Find where the given text appears and provide that cell's center as [X, Y] coordinate. 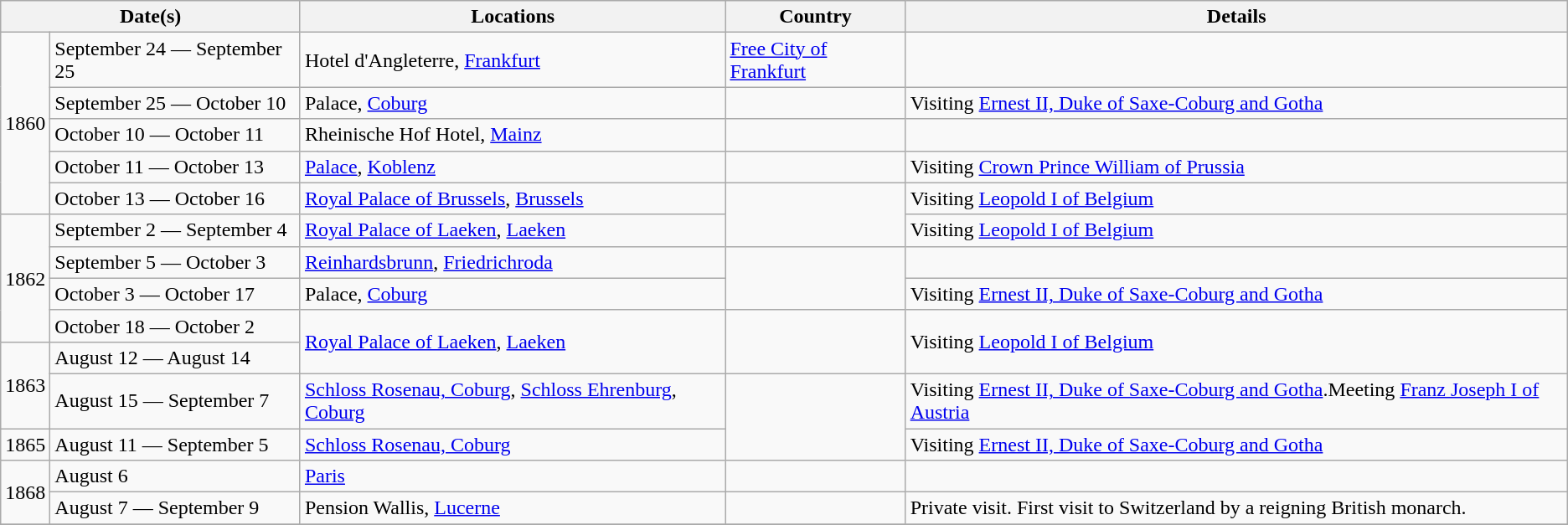
October 18 — October 2 [176, 326]
Hotel d'Angleterre, Frankfurt [513, 60]
Reinhardsbrunn, Friedrichroda [513, 262]
1865 [25, 445]
August 6 [176, 476]
Visiting Crown Prince William of Prussia [1236, 167]
August 15 — September 7 [176, 400]
Date(s) [151, 17]
Private visit. First visit to Switzerland by a reigning British monarch. [1236, 508]
September 24 — September 25 [176, 60]
1862 [25, 278]
August 11 — September 5 [176, 445]
October 3 — October 17 [176, 294]
Schloss Rosenau, Coburg [513, 445]
1868 [25, 492]
September 2 — September 4 [176, 230]
September 5 — October 3 [176, 262]
1863 [25, 385]
August 12 — August 14 [176, 358]
Details [1236, 17]
Pension Wallis, Lucerne [513, 508]
Visiting Ernest II, Duke of Saxe-Coburg and Gotha.Meeting Franz Joseph I of Austria [1236, 400]
October 11 — October 13 [176, 167]
Rheinische Hof Hotel, Mainz [513, 135]
Locations [513, 17]
Paris [513, 476]
October 10 — October 11 [176, 135]
October 13 — October 16 [176, 198]
Free City of Frankfurt [816, 60]
Country [816, 17]
Schloss Rosenau, Coburg, Schloss Ehrenburg, Coburg [513, 400]
August 7 — September 9 [176, 508]
Palace, Koblenz [513, 167]
September 25 — October 10 [176, 103]
Royal Palace of Brussels, Brussels [513, 198]
1860 [25, 124]
